Detect which cell encompasses the target text, then output its [X, Y] center coordinate. 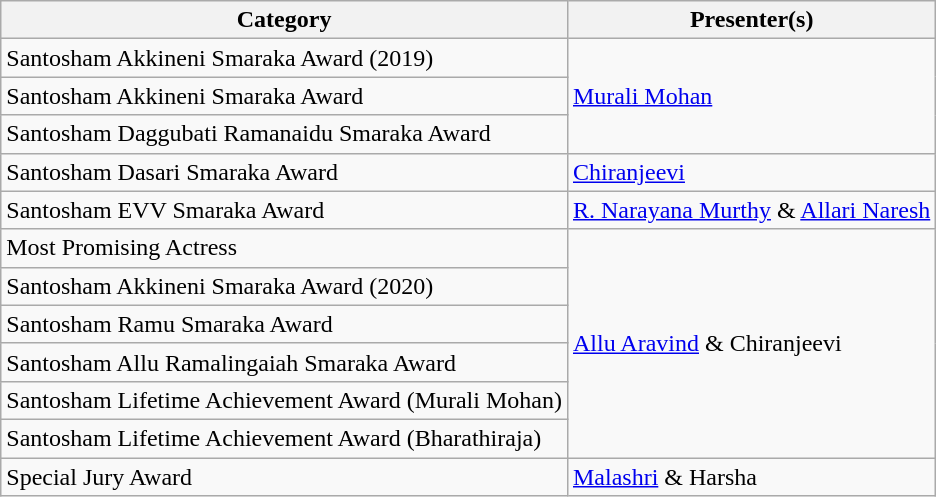
Santosham EVV Smaraka Award [284, 210]
Santosham Lifetime Achievement Award (Bharathiraja) [284, 438]
Santosham Daggubati Ramanaidu Smaraka Award [284, 134]
Santosham Dasari Smaraka Award [284, 172]
Presenter(s) [751, 20]
Special Jury Award [284, 477]
R. Narayana Murthy & Allari Naresh [751, 210]
Santosham Akkineni Smaraka Award (2019) [284, 58]
Santosham Lifetime Achievement Award (Murali Mohan) [284, 400]
Most Promising Actress [284, 248]
Santosham Allu Ramalingaiah Smaraka Award [284, 362]
Malashri & Harsha [751, 477]
Santosham Ramu Smaraka Award [284, 324]
Santosham Akkineni Smaraka Award [284, 96]
Category [284, 20]
Santosham Akkineni Smaraka Award (2020) [284, 286]
Murali Mohan [751, 96]
Chiranjeevi [751, 172]
Allu Aravind & Chiranjeevi [751, 343]
